Identify which cell holds the provided text, then report its (x, y) central coordinate. 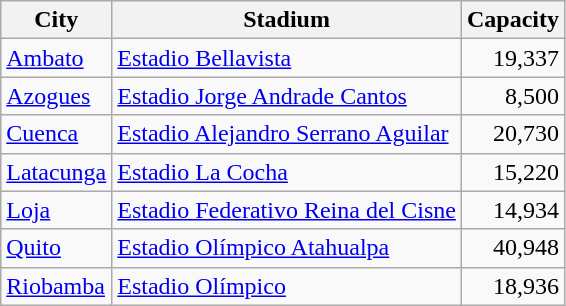
Latacunga (56, 172)
Estadio La Cocha (287, 172)
20,730 (512, 134)
15,220 (512, 172)
Stadium (287, 20)
14,934 (512, 210)
Cuenca (56, 134)
18,936 (512, 286)
Estadio Bellavista (287, 58)
19,337 (512, 58)
City (56, 20)
Riobamba (56, 286)
Estadio Olímpico (287, 286)
Estadio Alejandro Serrano Aguilar (287, 134)
Ambato (56, 58)
40,948 (512, 248)
8,500 (512, 96)
Quito (56, 248)
Estadio Jorge Andrade Cantos (287, 96)
Capacity (512, 20)
Estadio Olímpico Atahualpa (287, 248)
Loja (56, 210)
Azogues (56, 96)
Estadio Federativo Reina del Cisne (287, 210)
